Determine the (X, Y) coordinate at the center of the cell enclosing the given text.  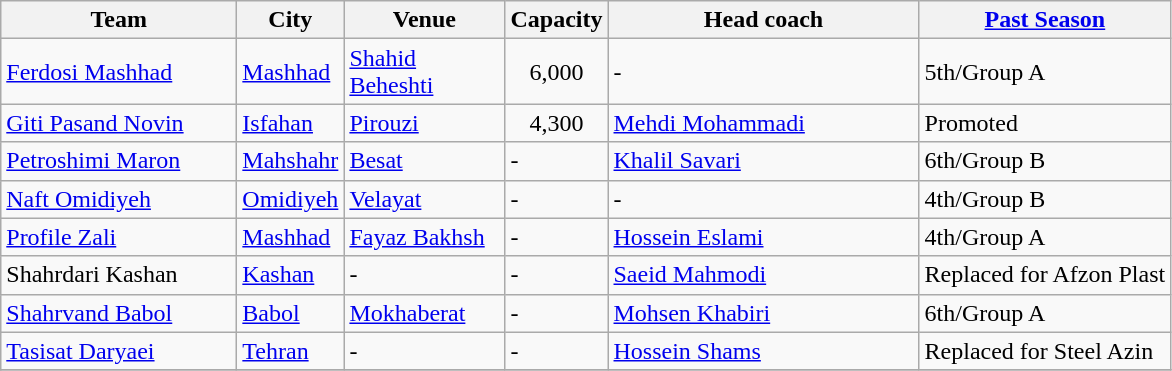
Khalil Savari (764, 161)
5th/Group A (1045, 72)
Babol (290, 313)
Capacity (556, 20)
Replaced for Steel Azin (1045, 351)
Giti Pasand Novin (119, 123)
Promoted (1045, 123)
Hossein Shams (764, 351)
Mokhaberat (424, 313)
Replaced for Afzon Plast (1045, 275)
Profile Zali (119, 237)
Pirouzi (424, 123)
Tasisat Daryaei (119, 351)
Fayaz Bakhsh (424, 237)
Shahrdari Kashan (119, 275)
Mohsen Khabiri (764, 313)
Head coach (764, 20)
Naft Omidiyeh (119, 199)
Venue (424, 20)
Velayat (424, 199)
Hossein Eslami (764, 237)
6,000 (556, 72)
6th/Group B (1045, 161)
Shahid Beheshti (424, 72)
4,300 (556, 123)
Besat (424, 161)
Omidiyeh (290, 199)
Isfahan (290, 123)
City (290, 20)
Kashan (290, 275)
Past Season (1045, 20)
Petroshimi Maron (119, 161)
Shahrvand Babol (119, 313)
Mehdi Mohammadi (764, 123)
Ferdosi Mashhad (119, 72)
Tehran (290, 351)
4th/Group A (1045, 237)
Team (119, 20)
Saeid Mahmodi (764, 275)
Mahshahr (290, 161)
6th/Group A (1045, 313)
4th/Group B (1045, 199)
